Determine the [X, Y] coordinate at the center of the cell enclosing the given text.  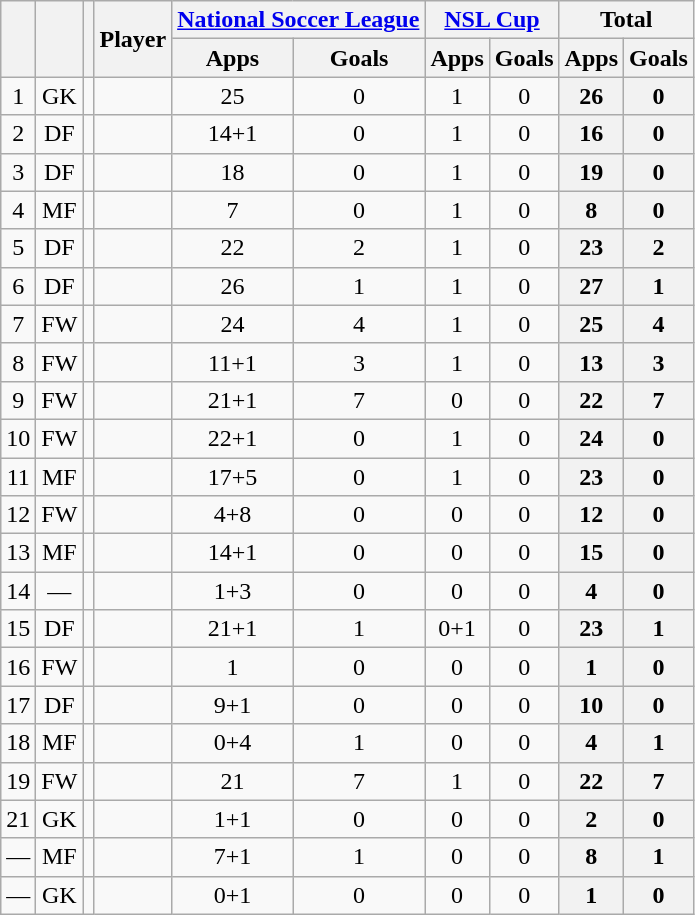
5 [18, 248]
14 [18, 591]
9 [18, 400]
Player [133, 39]
27 [591, 286]
1+3 [233, 591]
22+1 [233, 438]
Total [626, 20]
6 [18, 286]
7+1 [233, 857]
1+1 [233, 819]
National Soccer League [298, 20]
4+8 [233, 515]
11 [18, 477]
NSL Cup [492, 20]
17+5 [233, 477]
11+1 [233, 362]
17 [18, 705]
0+4 [233, 743]
9+1 [233, 705]
